Output the [X, Y] coordinate of the center of the cell containing the given text.  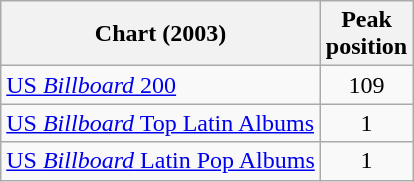
US Billboard Latin Pop Albums [161, 161]
109 [366, 85]
US Billboard 200 [161, 85]
US Billboard Top Latin Albums [161, 123]
Chart (2003) [161, 34]
Peakposition [366, 34]
